Determine the [X, Y] coordinate at the center of the cell enclosing the given text.  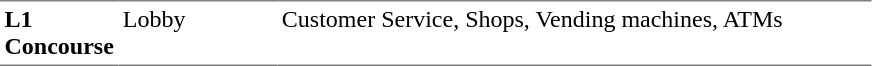
Customer Service, Shops, Vending machines, ATMs [574, 33]
L1Concourse [59, 33]
Lobby [198, 33]
